Output the [X, Y] coordinate of the center of the cell containing the given text.  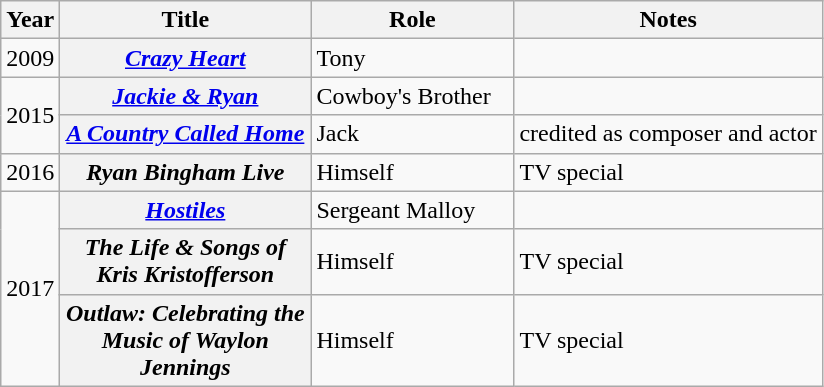
2015 [30, 115]
Ryan Bingham Live [186, 172]
Notes [668, 20]
Title [186, 20]
2017 [30, 288]
Jack [412, 134]
2016 [30, 172]
Tony [412, 58]
Jackie & Ryan [186, 96]
2009 [30, 58]
Crazy Heart [186, 58]
The Life & Songs of Kris Kristofferson [186, 262]
Role [412, 20]
Cowboy's Brother [412, 96]
A Country Called Home [186, 134]
Hostiles [186, 210]
Year [30, 20]
Sergeant Malloy [412, 210]
Outlaw: Celebrating the Music of Waylon Jennings [186, 340]
credited as composer and actor [668, 134]
